Locate the cell with the specified text and output its [X, Y] center coordinate. 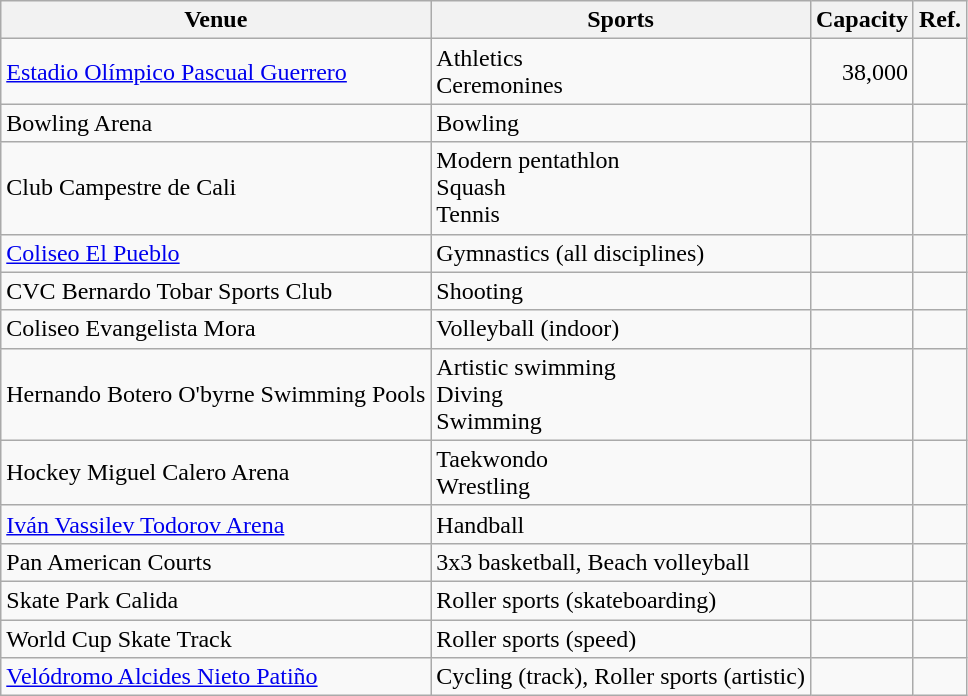
CVC Bernardo Tobar Sports Club [216, 291]
Velódromo Alcides Nieto Patiño [216, 677]
Pan American Courts [216, 562]
38,000 [862, 72]
Club Campestre de Cali [216, 188]
Roller sports (skateboarding) [621, 600]
Skate Park Calida [216, 600]
Artistic swimmingDivingSwimming [621, 394]
Capacity [862, 20]
3x3 basketball, Beach volleyball [621, 562]
Coliseo Evangelista Mora [216, 329]
Volleyball (indoor) [621, 329]
AthleticsCeremonines [621, 72]
Coliseo El Pueblo [216, 253]
TaekwondoWrestling [621, 472]
Bowling [621, 123]
Hockey Miguel Calero Arena [216, 472]
Shooting [621, 291]
Roller sports (speed) [621, 639]
Modern pentathlonSquashTennis [621, 188]
Cycling (track), Roller sports (artistic) [621, 677]
Bowling Arena [216, 123]
Handball [621, 524]
Iván Vassilev Todorov Arena [216, 524]
Estadio Olímpico Pascual Guerrero [216, 72]
Ref. [940, 20]
Gymnastics (all disciplines) [621, 253]
World Cup Skate Track [216, 639]
Hernando Botero O'byrne Swimming Pools [216, 394]
Venue [216, 20]
Sports [621, 20]
